Extract the (X, Y) coordinate from the center of the cell holding the provided text.  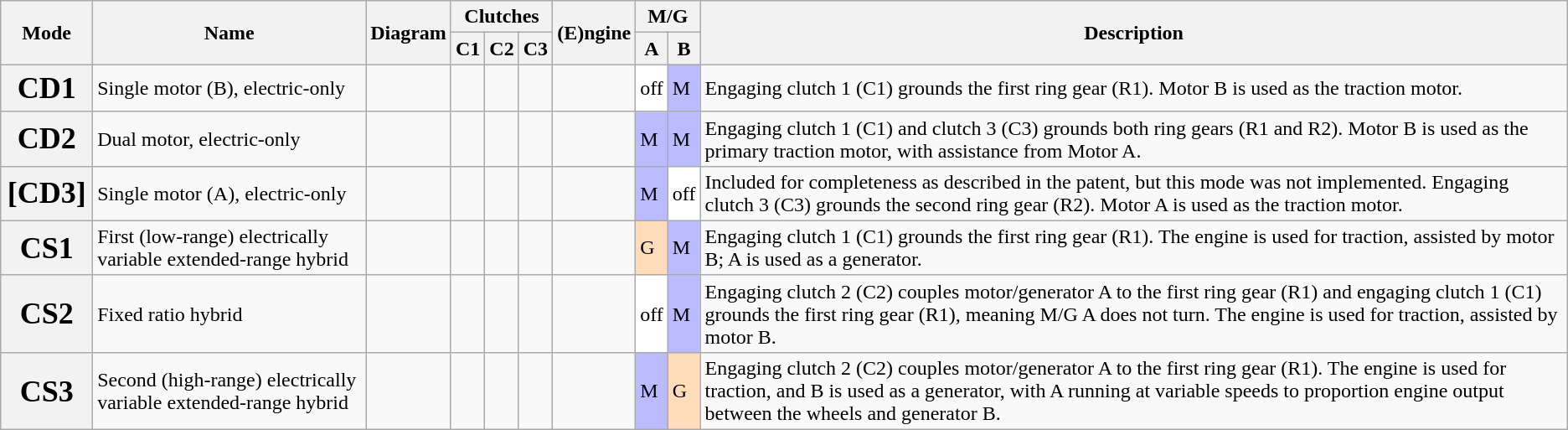
C1 (467, 49)
Clutches (501, 17)
A (652, 49)
Engaging clutch 1 (C1) grounds the first ring gear (R1). The engine is used for traction, assisted by motor B; A is used as a generator. (1134, 248)
CS2 (47, 313)
First (low-range) electrically variable extended-range hybrid (230, 248)
Description (1134, 33)
Fixed ratio hybrid (230, 313)
CS3 (47, 391)
C2 (502, 49)
(E)ngine (595, 33)
Dual motor, electric-only (230, 139)
CS1 (47, 248)
B (683, 49)
Single motor (A), electric-only (230, 193)
Single motor (B), electric-only (230, 88)
Second (high-range) electrically variable extended-range hybrid (230, 391)
Engaging clutch 1 (C1) grounds the first ring gear (R1). Motor B is used as the traction motor. (1134, 88)
Mode (47, 33)
CD1 (47, 88)
CD2 (47, 139)
M/G (668, 17)
Diagram (409, 33)
C3 (535, 49)
Name (230, 33)
[CD3] (47, 193)
